Find where the given text appears and provide that cell's center as [x, y] coordinate. 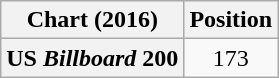
Position [231, 20]
173 [231, 58]
Chart (2016) [92, 20]
US Billboard 200 [92, 58]
